Search for the cell housing the specified text and yield its (X, Y) center coordinate. 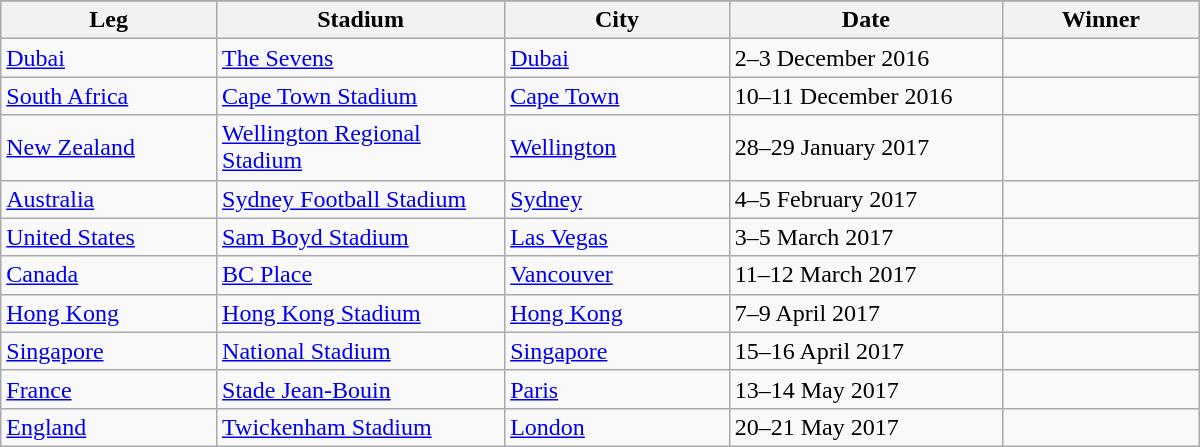
United States (109, 237)
Vancouver (618, 275)
Stade Jean-Bouin (361, 389)
Cape Town (618, 96)
Sam Boyd Stadium (361, 237)
15–16 April 2017 (866, 351)
13–14 May 2017 (866, 389)
Australia (109, 199)
Las Vegas (618, 237)
New Zealand (109, 148)
Sydney Football Stadium (361, 199)
Winner (1100, 20)
National Stadium (361, 351)
20–21 May 2017 (866, 427)
7–9 April 2017 (866, 313)
Stadium (361, 20)
South Africa (109, 96)
28–29 January 2017 (866, 148)
England (109, 427)
11–12 March 2017 (866, 275)
Wellington Regional Stadium (361, 148)
3–5 March 2017 (866, 237)
Cape Town Stadium (361, 96)
Twickenham Stadium (361, 427)
Wellington (618, 148)
Sydney (618, 199)
Canada (109, 275)
The Sevens (361, 58)
Hong Kong Stadium (361, 313)
Paris (618, 389)
Leg (109, 20)
France (109, 389)
City (618, 20)
2–3 December 2016 (866, 58)
London (618, 427)
4–5 February 2017 (866, 199)
10–11 December 2016 (866, 96)
BC Place (361, 275)
Date (866, 20)
